For the text-containing cell, return its midpoint in (X, Y) coordinate format. 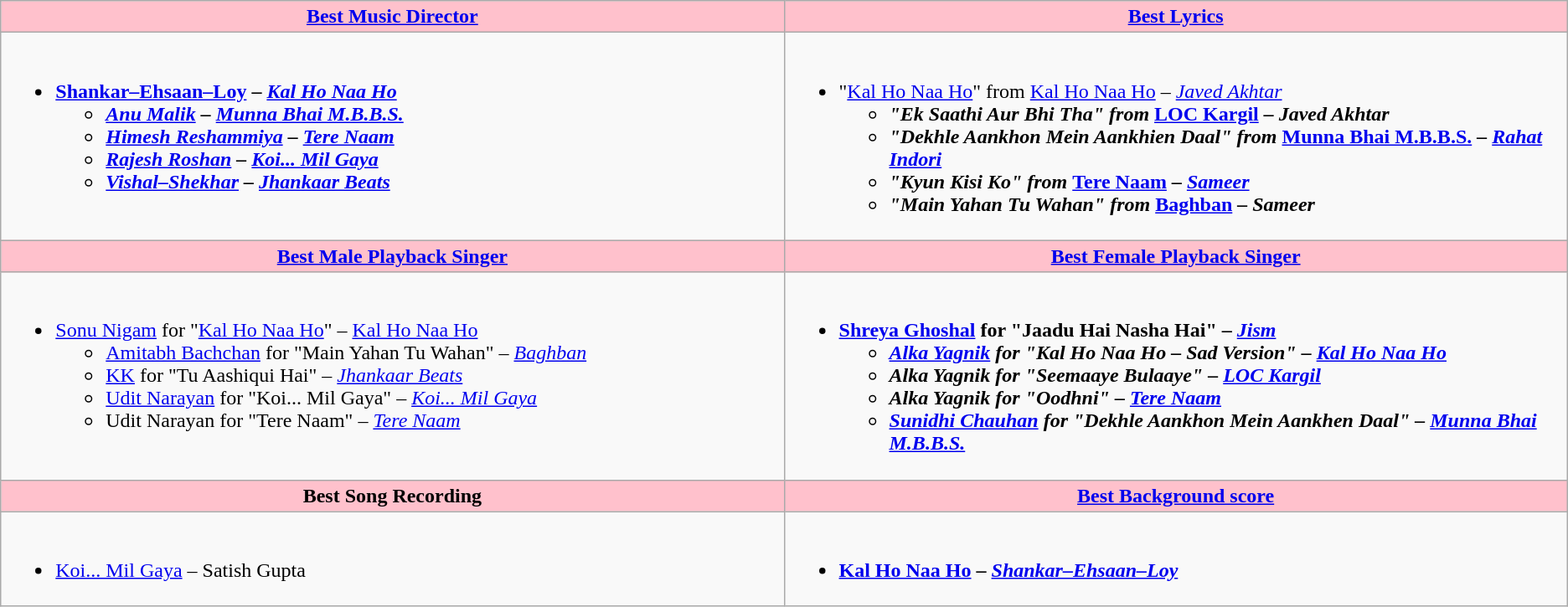
Koi... Mil Gaya – Satish Gupta (392, 559)
Best Background score (1176, 496)
Best Music Director (392, 17)
Best Song Recording (392, 496)
Best Male Playback Singer (392, 256)
Best Female Playback Singer (1176, 256)
Best Lyrics (1176, 17)
Kal Ho Naa Ho – Shankar–Ehsaan–Loy (1176, 559)
